Provide the [X, Y] coordinate of the cell's center where the given text is located.  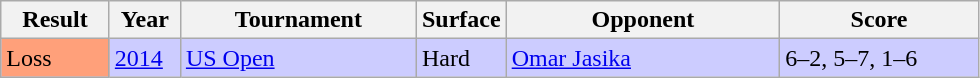
2014 [144, 58]
Year [144, 20]
6–2, 5–7, 1–6 [880, 58]
Tournament [298, 20]
Omar Jasika [643, 58]
Surface [461, 20]
Result [56, 20]
Opponent [643, 20]
Score [880, 20]
US Open [298, 58]
Hard [461, 58]
Loss [56, 58]
